Find where the given text appears and provide that cell's center as [x, y] coordinate. 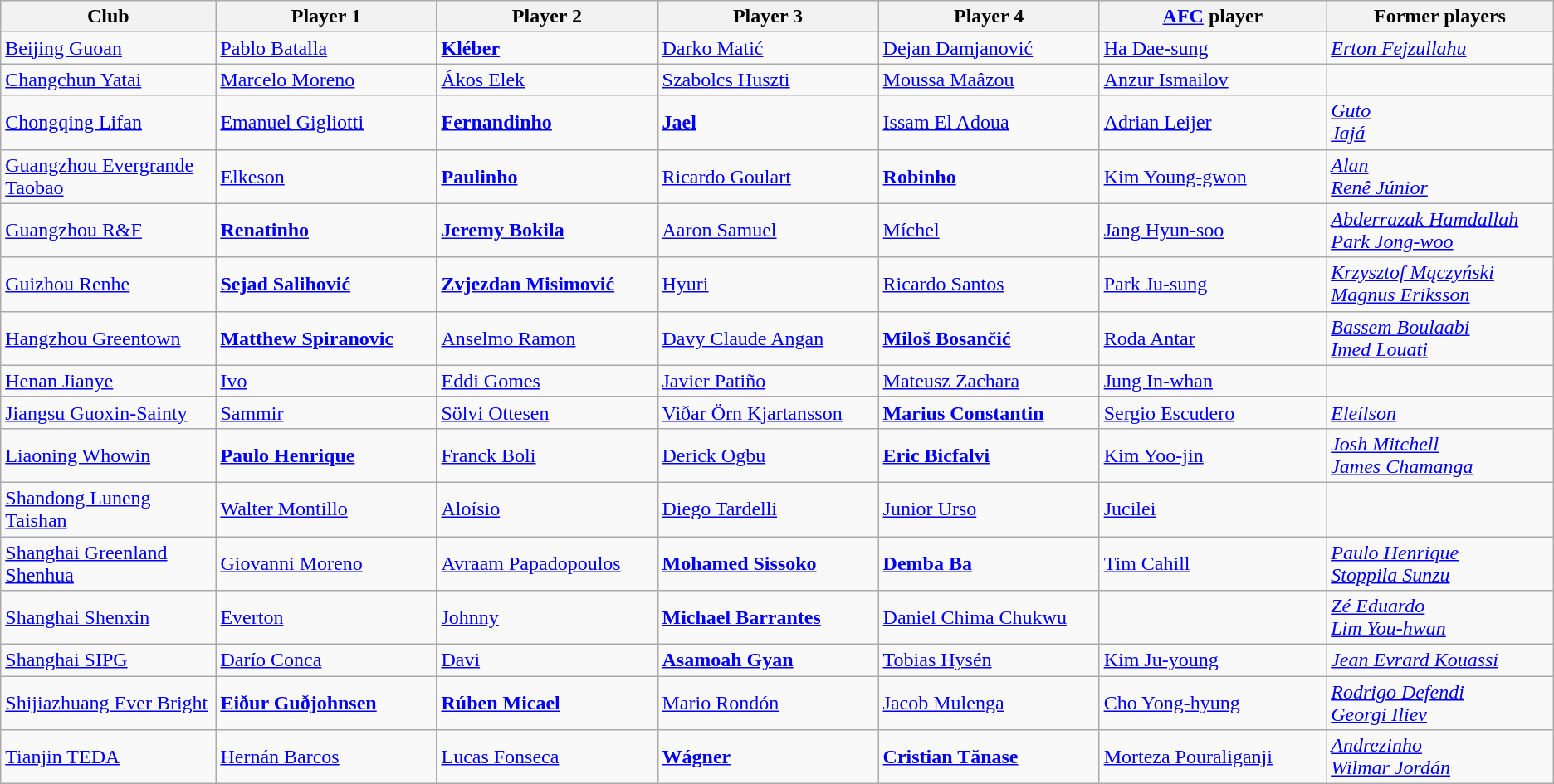
Míchel [989, 231]
Pablo Batalla [326, 48]
Mohamed Sissoko [768, 562]
Darko Matić [768, 48]
Shanghai Greenland Shenhua [108, 562]
Asamoah Gyan [768, 660]
Davy Claude Angan [768, 338]
Shandong Luneng Taishan [108, 509]
Sejad Salihović [326, 284]
Szabolcs Huszti [768, 80]
Daniel Chima Chukwu [989, 617]
Marcelo Moreno [326, 80]
Liaoning Whowin [108, 455]
Paulo Henrique [326, 455]
Kim Young-gwon [1213, 176]
Mateusz Zachara [989, 381]
Paulo Henrique Stoppila Sunzu [1440, 562]
Davi [547, 660]
Jeremy Bokila [547, 231]
Player 1 [326, 17]
Tim Cahill [1213, 562]
Moussa Maâzou [989, 80]
Club [108, 17]
Renatinho [326, 231]
Erton Fejzullahu [1440, 48]
Paulinho [547, 176]
Avraam Papadopoulos [547, 562]
Walter Montillo [326, 509]
Jiangsu Guoxin-Sainty [108, 412]
Former players [1440, 17]
Jung In-whan [1213, 381]
Morteza Pouraliganji [1213, 757]
Ha Dae-sung [1213, 48]
Ivo [326, 381]
Eleílson [1440, 412]
Rúben Micael [547, 704]
Kim Ju-young [1213, 660]
Fernandinho [547, 123]
Player 4 [989, 17]
Eddi Gomes [547, 381]
Derick Ogbu [768, 455]
Guizhou Renhe [108, 284]
Matthew Spiranovic [326, 338]
Changchun Yatai [108, 80]
Tobias Hysén [989, 660]
Issam El Adoua [989, 123]
Mario Rondón [768, 704]
Junior Urso [989, 509]
Player 2 [547, 17]
Hyuri [768, 284]
Viðar Örn Kjartansson [768, 412]
Aaron Samuel [768, 231]
Kim Yoo-jin [1213, 455]
Shijiazhuang Ever Bright [108, 704]
Shanghai Shenxin [108, 617]
Zvjezdan Misimović [547, 284]
Jang Hyun-soo [1213, 231]
Anselmo Ramon [547, 338]
Franck Boli [547, 455]
Josh Mitchell James Chamanga [1440, 455]
Rodrigo Defendi Georgi Iliev [1440, 704]
Guangzhou Evergrande Taobao [108, 176]
Dejan Damjanović [989, 48]
Eric Bicfalvi [989, 455]
Jucilei [1213, 509]
Michael Barrantes [768, 617]
Sölvi Ottesen [547, 412]
Robinho [989, 176]
Adrian Leijer [1213, 123]
Jean Evrard Kouassi [1440, 660]
Eiður Guðjohnsen [326, 704]
Johnny [547, 617]
Henan Jianye [108, 381]
Jacob Mulenga [989, 704]
Sergio Escudero [1213, 412]
Aloísio [547, 509]
Abderrazak Hamdallah Park Jong-woo [1440, 231]
Hernán Barcos [326, 757]
Miloš Bosančić [989, 338]
Tianjin TEDA [108, 757]
Chongqing Lifan [108, 123]
AFC player [1213, 17]
Giovanni Moreno [326, 562]
Krzysztof Mączyński Magnus Eriksson [1440, 284]
Anzur Ismailov [1213, 80]
Player 3 [768, 17]
Beijing Guoan [108, 48]
Diego Tardelli [768, 509]
Darío Conca [326, 660]
Lucas Fonseca [547, 757]
Jael [768, 123]
Sammir [326, 412]
Wágner [768, 757]
Marius Constantin [989, 412]
Guangzhou R&F [108, 231]
Andrezinho Wilmar Jordán [1440, 757]
Kléber [547, 48]
Roda Antar [1213, 338]
Javier Patiño [768, 381]
Guto Jajá [1440, 123]
Everton [326, 617]
Park Ju-sung [1213, 284]
Zé Eduardo Lim You-hwan [1440, 617]
Hangzhou Greentown [108, 338]
Ákos Elek [547, 80]
Ricardo Goulart [768, 176]
Bassem Boulaabi Imed Louati [1440, 338]
Cristian Tănase [989, 757]
Demba Ba [989, 562]
Shanghai SIPG [108, 660]
Ricardo Santos [989, 284]
Cho Yong-hyung [1213, 704]
Alan Renê Júnior [1440, 176]
Emanuel Gigliotti [326, 123]
Elkeson [326, 176]
